Determine the (X, Y) coordinate at the center of the cell enclosing the given text.  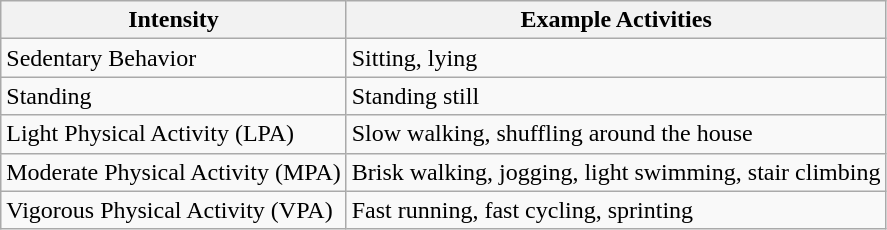
Brisk walking, jogging, light swimming, stair climbing (616, 172)
Vigorous Physical Activity (VPA) (174, 210)
Slow walking, shuffling around the house (616, 134)
Standing (174, 96)
Sitting, lying (616, 58)
Example Activities (616, 20)
Light Physical Activity (LPA) (174, 134)
Intensity (174, 20)
Standing still (616, 96)
Sedentary Behavior (174, 58)
Moderate Physical Activity (MPA) (174, 172)
Fast running, fast cycling, sprinting (616, 210)
